Return the [x, y] coordinate for the center point of the cell that contains the specified text.  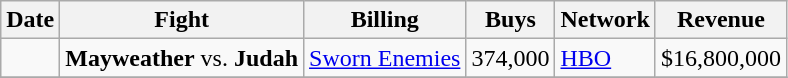
Sworn Enemies [385, 58]
$16,800,000 [720, 58]
Buys [510, 20]
Network [605, 20]
Revenue [720, 20]
Billing [385, 20]
HBO [605, 58]
Mayweather vs. Judah [182, 58]
Fight [182, 20]
Date [30, 20]
374,000 [510, 58]
